From the cell containing the given text, extract its center point as [X, Y] coordinate. 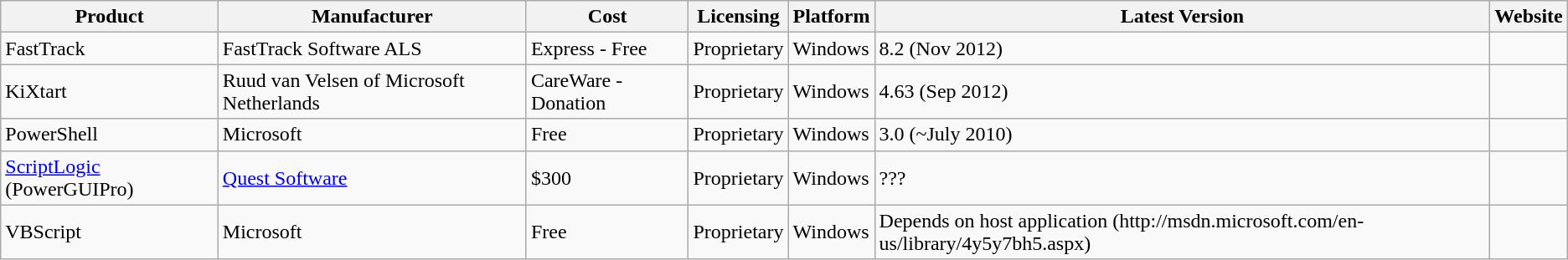
FastTrack [110, 48]
ScriptLogic (PowerGUIPro) [110, 177]
Express - Free [607, 48]
Manufacturer [372, 17]
$300 [607, 177]
Cost [607, 17]
CareWare - Donation [607, 92]
Ruud van Velsen of Microsoft Netherlands [372, 92]
Licensing [739, 17]
Product [110, 17]
VBScript [110, 232]
Platform [831, 17]
4.63 (Sep 2012) [1183, 92]
PowerShell [110, 135]
??? [1183, 177]
Website [1529, 17]
3.0 (~July 2010) [1183, 135]
Depends on host application (http://msdn.microsoft.com/en-us/library/4y5y7bh5.aspx) [1183, 232]
Latest Version [1183, 17]
FastTrack Software ALS [372, 48]
KiXtart [110, 92]
8.2 (Nov 2012) [1183, 48]
Quest Software [372, 177]
